For the text-containing cell, return its midpoint in [x, y] coordinate format. 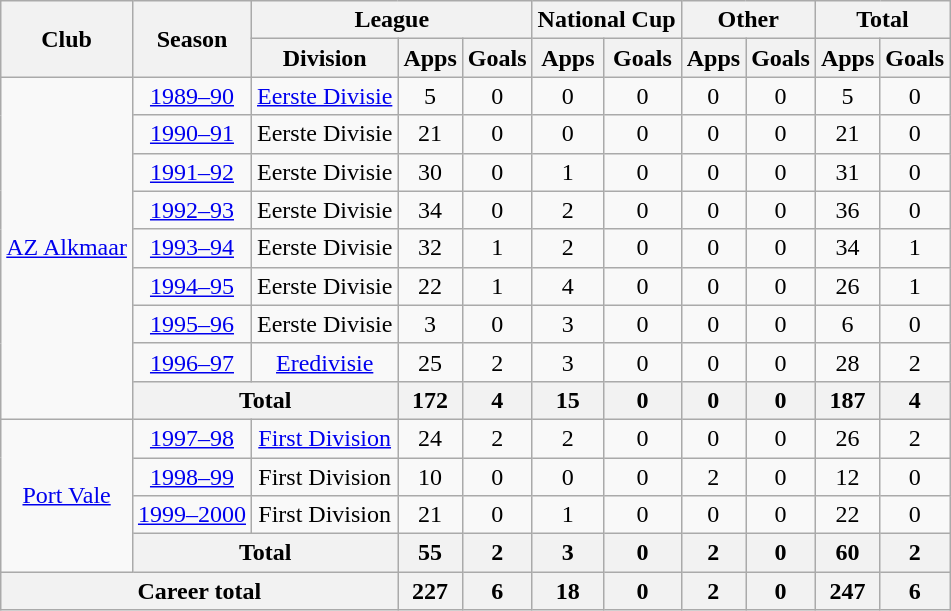
227 [430, 591]
Season [192, 39]
1999–2000 [192, 515]
18 [568, 591]
1992–93 [192, 210]
1994–95 [192, 286]
Division [325, 58]
Other [748, 20]
League [392, 20]
247 [847, 591]
1990–91 [192, 134]
24 [430, 438]
10 [430, 477]
55 [430, 553]
12 [847, 477]
31 [847, 172]
Eredivisie [325, 362]
28 [847, 362]
15 [568, 400]
30 [430, 172]
1991–92 [192, 172]
1998–99 [192, 477]
36 [847, 210]
1997–98 [192, 438]
172 [430, 400]
1993–94 [192, 248]
32 [430, 248]
AZ Alkmaar [67, 248]
Port Vale [67, 495]
60 [847, 553]
1989–90 [192, 96]
Career total [200, 591]
187 [847, 400]
25 [430, 362]
1996–97 [192, 362]
1995–96 [192, 324]
National Cup [606, 20]
Club [67, 39]
